Provide the (X, Y) coordinate of the cell's center where the given text is located.  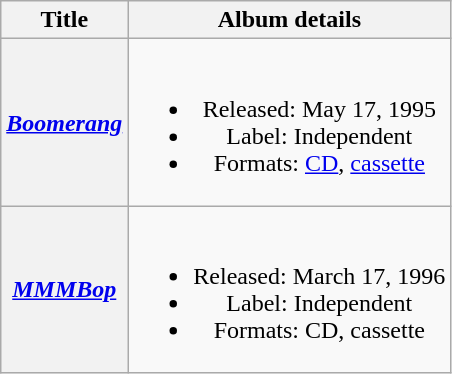
Title (64, 20)
Album details (290, 20)
MMMBop (64, 290)
Released: May 17, 1995Label: IndependentFormats: CD, cassette (290, 122)
Boomerang (64, 122)
Released: March 17, 1996Label: IndependentFormats: CD, cassette (290, 290)
